Scan for the cell matching the given text and deliver its [x, y] coordinate at center. 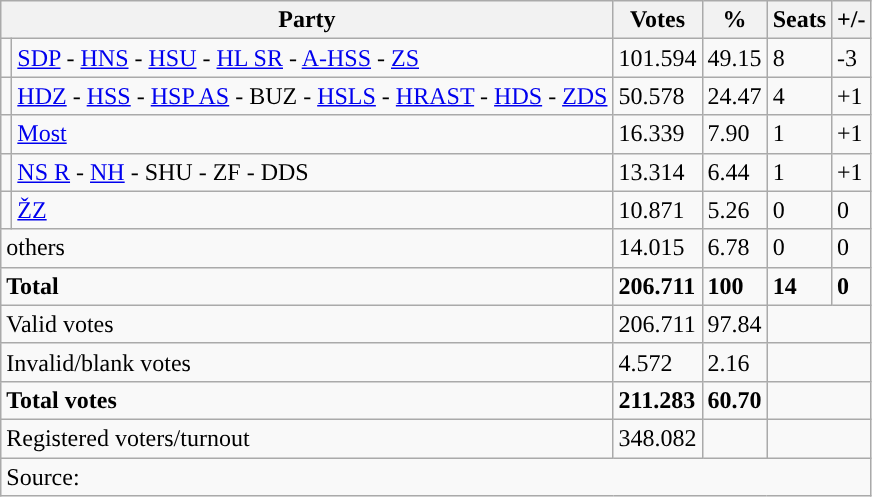
+/- [852, 20]
Total votes [307, 400]
NS R - NH - SHU - ZF - DDS [312, 172]
4.572 [658, 362]
ŽZ [312, 210]
Most [312, 134]
Party [307, 20]
5.26 [734, 210]
101.594 [658, 58]
2.16 [734, 362]
211.283 [658, 400]
-3 [852, 58]
Votes [658, 20]
SDP - HNS - HSU - HL SR - A-HSS - ZS [312, 58]
Invalid/blank votes [307, 362]
7.90 [734, 134]
348.082 [658, 438]
60.70 [734, 400]
Seats [799, 20]
HDZ - HSS - HSP AS - BUZ - HSLS - HRAST - HDS - ZDS [312, 96]
6.44 [734, 172]
100 [734, 286]
14.015 [658, 248]
Source: [436, 477]
49.15 [734, 58]
6.78 [734, 248]
10.871 [658, 210]
Valid votes [307, 324]
Total [307, 286]
8 [799, 58]
13.314 [658, 172]
14 [799, 286]
24.47 [734, 96]
97.84 [734, 324]
Registered voters/turnout [307, 438]
16.339 [658, 134]
% [734, 20]
50.578 [658, 96]
4 [799, 96]
others [307, 248]
